Detect which cell encompasses the target text, then output its [x, y] center coordinate. 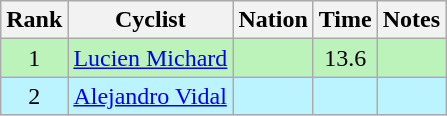
2 [34, 96]
Lucien Michard [150, 58]
1 [34, 58]
Rank [34, 20]
Nation [273, 20]
13.6 [345, 58]
Time [345, 20]
Notes [411, 20]
Alejandro Vidal [150, 96]
Cyclist [150, 20]
